Return the (X, Y) coordinate for the center point of the cell that contains the specified text.  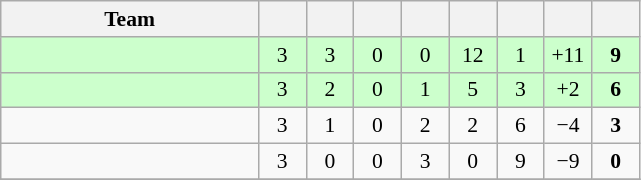
12 (473, 55)
Team (130, 19)
+11 (568, 55)
5 (473, 90)
−4 (568, 126)
−9 (568, 162)
+2 (568, 90)
